Return (X, Y) of the center of cell containing provided text 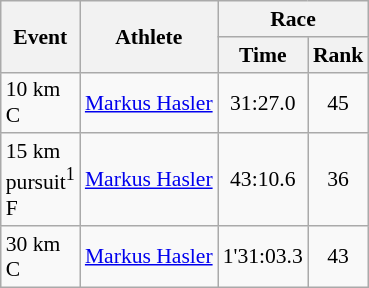
Athlete (149, 36)
43:10.6 (263, 180)
Race (294, 19)
15 km pursuit1 F (40, 180)
31:27.0 (263, 102)
1'31:03.3 (263, 256)
10 km C (40, 102)
45 (338, 102)
30 km C (40, 256)
Rank (338, 55)
36 (338, 180)
43 (338, 256)
Time (263, 55)
Event (40, 36)
